Identify which cell holds the provided text, then report its (x, y) central coordinate. 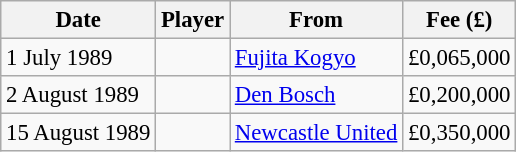
1 July 1989 (78, 58)
Player (193, 20)
Fee (£) (460, 20)
Newcastle United (316, 133)
Date (78, 20)
From (316, 20)
£0,350,000 (460, 133)
2 August 1989 (78, 95)
£0,200,000 (460, 95)
Fujita Kogyo (316, 58)
£0,065,000 (460, 58)
Den Bosch (316, 95)
15 August 1989 (78, 133)
